Scan for the cell matching the given text and deliver its (x, y) coordinate at center. 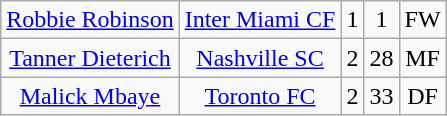
33 (382, 96)
Malick Mbaye (90, 96)
Nashville SC (260, 58)
DF (422, 96)
Inter Miami CF (260, 20)
FW (422, 20)
Toronto FC (260, 96)
MF (422, 58)
28 (382, 58)
Robbie Robinson (90, 20)
Tanner Dieterich (90, 58)
